Find where the given text appears and provide that cell's center as (x, y) coordinate. 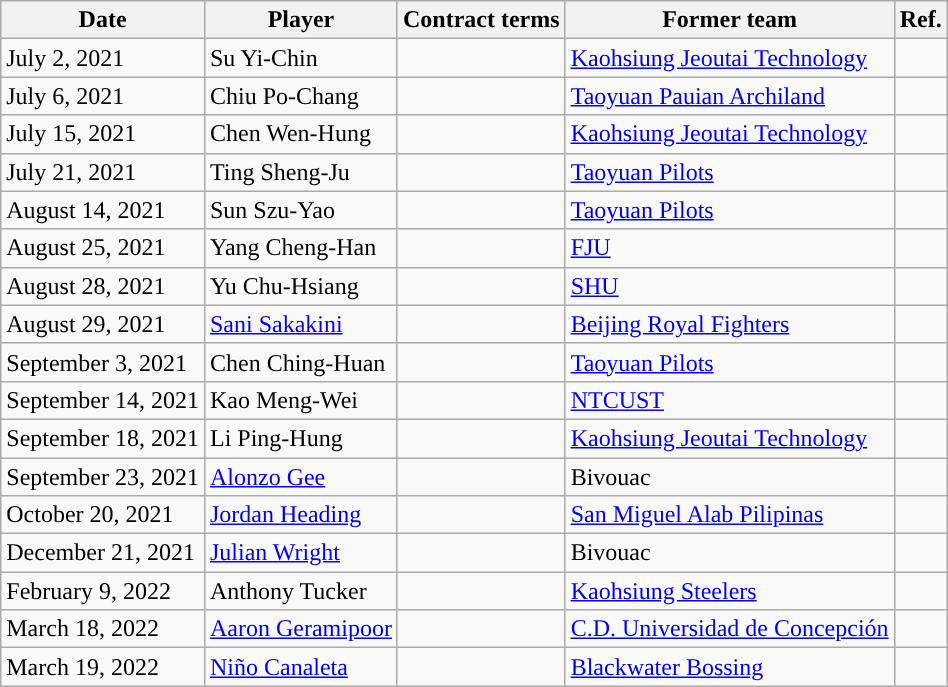
Blackwater Bossing (730, 667)
Date (103, 20)
February 9, 2022 (103, 591)
September 14, 2021 (103, 400)
September 3, 2021 (103, 362)
Chen Wen-Hung (300, 134)
July 21, 2021 (103, 172)
Yang Cheng-Han (300, 248)
Sani Sakakini (300, 324)
Jordan Heading (300, 515)
Beijing Royal Fighters (730, 324)
San Miguel Alab Pilipinas (730, 515)
Kaohsiung Steelers (730, 591)
Kao Meng-Wei (300, 400)
Niño Canaleta (300, 667)
Li Ping-Hung (300, 438)
Taoyuan Pauian Archiland (730, 96)
SHU (730, 286)
September 23, 2021 (103, 477)
FJU (730, 248)
Chiu Po-Chang (300, 96)
Contract terms (481, 20)
Julian Wright (300, 553)
August 14, 2021 (103, 210)
Yu Chu-Hsiang (300, 286)
Ting Sheng-Ju (300, 172)
March 19, 2022 (103, 667)
Alonzo Gee (300, 477)
October 20, 2021 (103, 515)
C.D. Universidad de Concepción (730, 629)
Chen Ching-Huan (300, 362)
Aaron Geramipoor (300, 629)
August 29, 2021 (103, 324)
July 2, 2021 (103, 58)
August 25, 2021 (103, 248)
July 15, 2021 (103, 134)
Anthony Tucker (300, 591)
Sun Szu-Yao (300, 210)
August 28, 2021 (103, 286)
September 18, 2021 (103, 438)
NTCUST (730, 400)
July 6, 2021 (103, 96)
Su Yi-Chin (300, 58)
March 18, 2022 (103, 629)
Player (300, 20)
Ref. (920, 20)
December 21, 2021 (103, 553)
Former team (730, 20)
